Provide the [X, Y] coordinate of the cell's center where the given text is located.  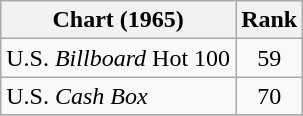
Chart (1965) [118, 20]
U.S. Cash Box [118, 96]
59 [270, 58]
Rank [270, 20]
70 [270, 96]
U.S. Billboard Hot 100 [118, 58]
